Locate the cell with the specified text and output its (x, y) center coordinate. 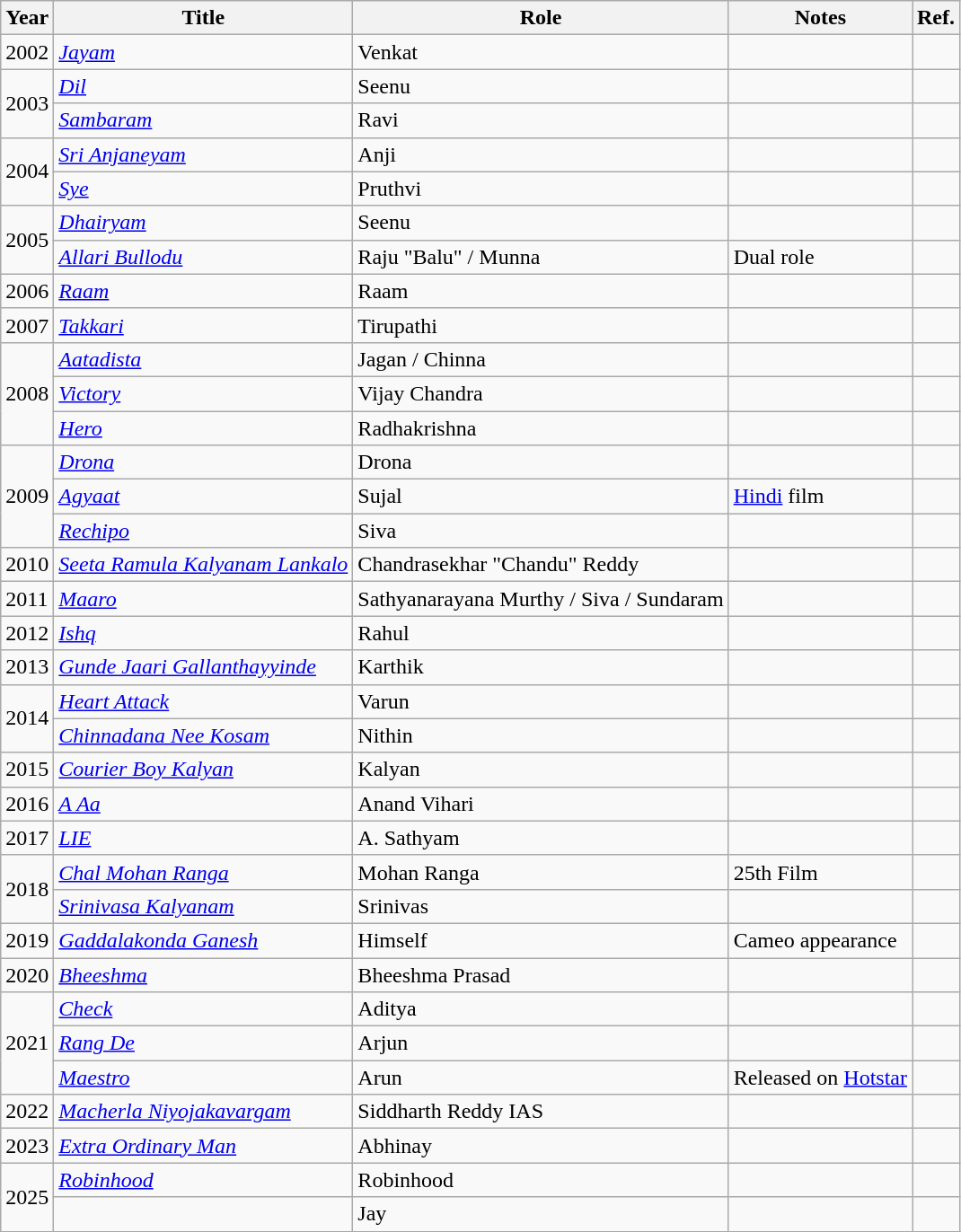
Abhinay (541, 1146)
Role (541, 18)
Varun (541, 701)
2025 (27, 1197)
Gunde Jaari Gallanthayyinde (203, 667)
2012 (27, 633)
Ravi (541, 120)
Arjun (541, 1043)
Notes (820, 18)
2008 (27, 393)
Sye (203, 189)
Mohan Ranga (541, 872)
2021 (27, 1043)
Extra Ordinary Man (203, 1146)
Hindi film (820, 497)
Seeta Ramula Kalyanam Lankalo (203, 565)
2013 (27, 667)
2011 (27, 599)
Nithin (541, 735)
Kalyan (541, 770)
Bheeshma Prasad (541, 974)
Courier Boy Kalyan (203, 770)
Victory (203, 393)
A. Sathyam (541, 838)
Dhairyam (203, 223)
Vijay Chandra (541, 393)
2003 (27, 103)
Hero (203, 428)
Macherla Niyojakavargam (203, 1112)
2002 (27, 52)
Rechipo (203, 531)
2009 (27, 497)
Aditya (541, 1009)
Srinivas (541, 906)
Srinivasa Kalyanam (203, 906)
2010 (27, 565)
Jayam (203, 52)
Anand Vihari (541, 804)
Agyaat (203, 497)
Raju "Balu" / Munna (541, 257)
2006 (27, 291)
Ishq (203, 633)
Siva (541, 531)
Rahul (541, 633)
Dual role (820, 257)
Heart Attack (203, 701)
2020 (27, 974)
2022 (27, 1112)
LIE (203, 838)
2023 (27, 1146)
Tirupathi (541, 325)
Himself (541, 940)
Maaro (203, 599)
Sujal (541, 497)
Title (203, 18)
2019 (27, 940)
Karthik (541, 667)
25th Film (820, 872)
Sathyanarayana Murthy / Siva / Sundaram (541, 599)
Jagan / Chinna (541, 359)
Jay (541, 1214)
2004 (27, 172)
Aatadista (203, 359)
2018 (27, 889)
Chal Mohan Ranga (203, 872)
Arun (541, 1078)
Radhakrishna (541, 428)
Rang De (203, 1043)
Released on Hotstar (820, 1078)
Anji (541, 154)
Dil (203, 86)
Bheeshma (203, 974)
Year (27, 18)
2007 (27, 325)
Maestro (203, 1078)
Takkari (203, 325)
A Aa (203, 804)
Chandrasekhar "Chandu" Reddy (541, 565)
Siddharth Reddy IAS (541, 1112)
2016 (27, 804)
Check (203, 1009)
Sri Anjaneyam (203, 154)
Venkat (541, 52)
Gaddalakonda Ganesh (203, 940)
Chinnadana Nee Kosam (203, 735)
Cameo appearance (820, 940)
Pruthvi (541, 189)
2017 (27, 838)
Sambaram (203, 120)
2005 (27, 240)
Allari Bullodu (203, 257)
Ref. (936, 18)
2015 (27, 770)
2014 (27, 718)
